Capture the cell that displays the provided text and extract its (X, Y) central coordinate. 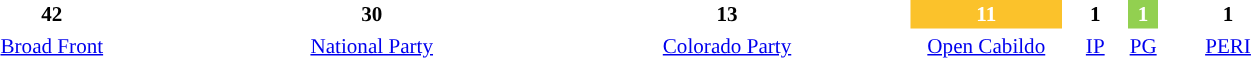
11 (986, 14)
13 (727, 14)
30 (372, 14)
